From the cell containing the given text, extract its center point as [x, y] coordinate. 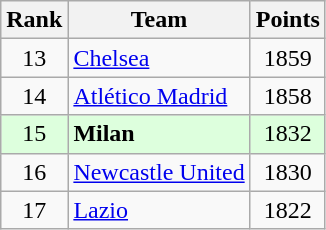
17 [34, 210]
Chelsea [159, 58]
Milan [159, 134]
Lazio [159, 210]
Rank [34, 20]
Atlético Madrid [159, 96]
Team [159, 20]
14 [34, 96]
1822 [288, 210]
1858 [288, 96]
15 [34, 134]
Points [288, 20]
1832 [288, 134]
1830 [288, 172]
16 [34, 172]
13 [34, 58]
1859 [288, 58]
Newcastle United [159, 172]
